For the text-containing cell, return its midpoint in (X, Y) coordinate format. 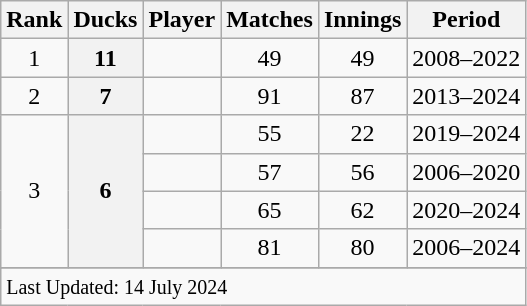
65 (270, 210)
2020–2024 (466, 210)
55 (270, 134)
3 (34, 191)
62 (362, 210)
22 (362, 134)
2006–2024 (466, 248)
Innings (362, 20)
2 (34, 96)
Matches (270, 20)
2008–2022 (466, 58)
56 (362, 172)
11 (106, 58)
87 (362, 96)
1 (34, 58)
2013–2024 (466, 96)
81 (270, 248)
6 (106, 191)
7 (106, 96)
80 (362, 248)
Last Updated: 14 July 2024 (264, 286)
2019–2024 (466, 134)
Ducks (106, 20)
57 (270, 172)
Player (182, 20)
91 (270, 96)
Period (466, 20)
2006–2020 (466, 172)
Rank (34, 20)
